From the cell containing the given text, extract its center point as (x, y) coordinate. 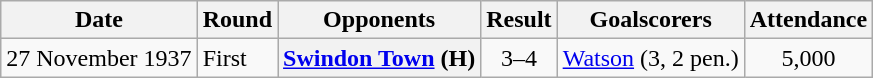
3–4 (519, 58)
Attendance (808, 20)
5,000 (808, 58)
Opponents (380, 20)
Result (519, 20)
27 November 1937 (99, 58)
Date (99, 20)
First (237, 58)
Goalscorers (650, 20)
Swindon Town (H) (380, 58)
Watson (3, 2 pen.) (650, 58)
Round (237, 20)
